Search for the cell housing the specified text and yield its [x, y] center coordinate. 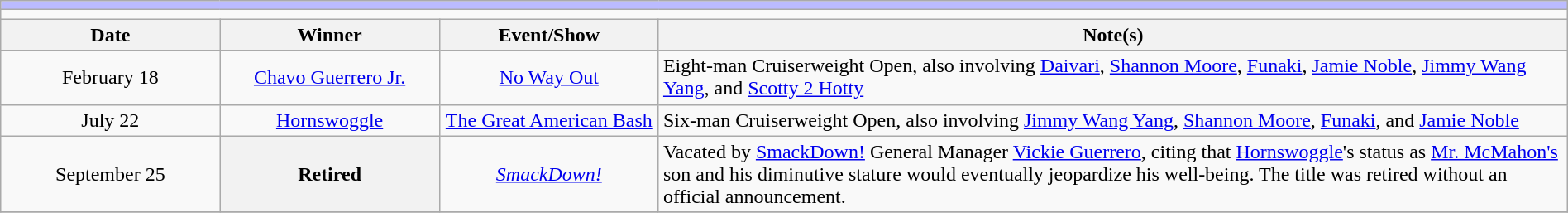
July 22 [111, 120]
February 18 [111, 78]
Chavo Guerrero Jr. [329, 78]
Hornswoggle [329, 120]
Six-man Cruiserweight Open, also involving Jimmy Wang Yang, Shannon Moore, Funaki, and Jamie Noble [1113, 120]
Note(s) [1113, 35]
The Great American Bash [549, 120]
Date [111, 35]
Winner [329, 35]
Eight-man Cruiserweight Open, also involving Daivari, Shannon Moore, Funaki, Jamie Noble, Jimmy Wang Yang, and Scotty 2 Hotty [1113, 78]
No Way Out [549, 78]
Event/Show [549, 35]
September 25 [111, 174]
SmackDown! [549, 174]
Retired [329, 174]
